Provide the (x, y) coordinate of the cell's center where the given text is located.  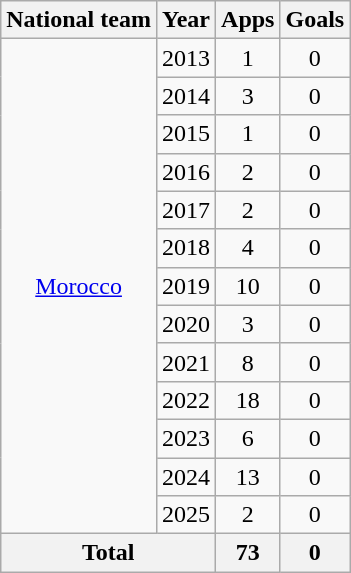
National team (79, 20)
18 (248, 400)
Total (108, 553)
2018 (186, 248)
2022 (186, 400)
2016 (186, 172)
2025 (186, 515)
Year (186, 20)
2019 (186, 286)
13 (248, 477)
Apps (248, 20)
2024 (186, 477)
4 (248, 248)
6 (248, 438)
Morocco (79, 286)
2014 (186, 96)
2017 (186, 210)
2015 (186, 134)
2023 (186, 438)
10 (248, 286)
2021 (186, 362)
2013 (186, 58)
73 (248, 553)
8 (248, 362)
2020 (186, 324)
Goals (315, 20)
